Find where the given text appears and provide that cell's center as (x, y) coordinate. 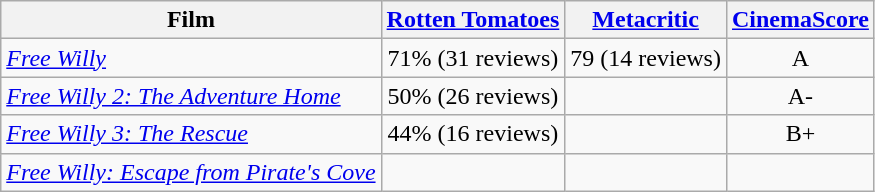
Free Willy 3: The Rescue (191, 134)
71% (31 reviews) (473, 58)
Rotten Tomatoes (473, 20)
Free Willy 2: The Adventure Home (191, 96)
B+ (800, 134)
A (800, 58)
Metacritic (646, 20)
A- (800, 96)
Free Willy: Escape from Pirate's Cove (191, 172)
Free Willy (191, 58)
79 (14 reviews) (646, 58)
44% (16 reviews) (473, 134)
CinemaScore (800, 20)
Film (191, 20)
50% (26 reviews) (473, 96)
